Find where the given text appears and provide that cell's center as (x, y) coordinate. 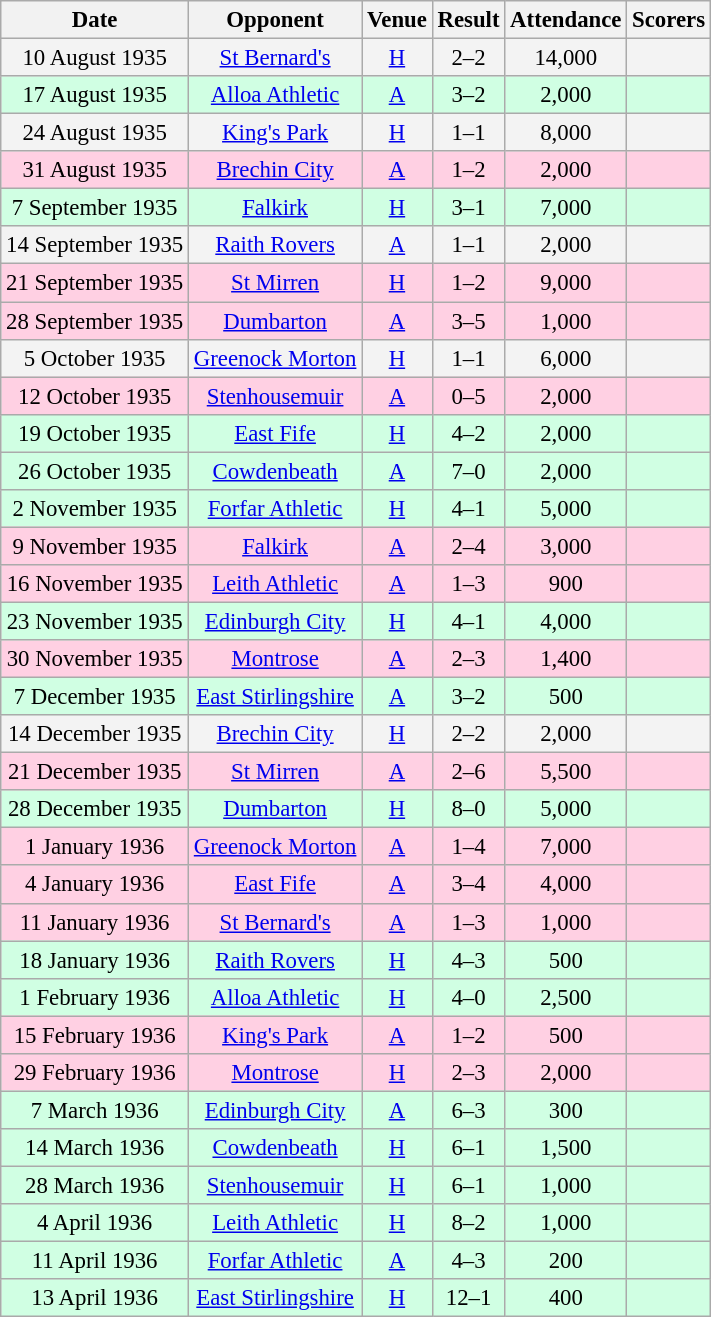
17 August 1935 (95, 95)
6–3 (468, 1110)
28 December 1935 (95, 809)
Scorers (669, 20)
3–1 (468, 208)
Opponent (276, 20)
19 October 1935 (95, 433)
15 February 1936 (95, 1035)
3,000 (566, 546)
300 (566, 1110)
11 April 1936 (95, 1261)
7 December 1935 (95, 697)
8–0 (468, 809)
Attendance (566, 20)
4–2 (468, 433)
200 (566, 1261)
400 (566, 1298)
8–2 (468, 1223)
7 March 1936 (95, 1110)
11 January 1936 (95, 922)
3–5 (468, 321)
1 February 1936 (95, 997)
1 January 1936 (95, 847)
Result (468, 20)
21 September 1935 (95, 283)
2–4 (468, 546)
5 October 1935 (95, 358)
28 March 1936 (95, 1185)
9 November 1935 (95, 546)
7 September 1935 (95, 208)
13 April 1936 (95, 1298)
Date (95, 20)
Venue (398, 20)
29 February 1936 (95, 1073)
0–5 (468, 396)
2 November 1935 (95, 509)
14 December 1935 (95, 734)
4 January 1936 (95, 885)
23 November 1935 (95, 621)
1,500 (566, 1148)
5,500 (566, 772)
4–0 (468, 997)
28 September 1935 (95, 321)
9,000 (566, 283)
3–4 (468, 885)
26 October 1935 (95, 471)
10 August 1935 (95, 58)
4 April 1936 (95, 1223)
14,000 (566, 58)
8,000 (566, 133)
7–0 (468, 471)
24 August 1935 (95, 133)
21 December 1935 (95, 772)
14 March 1936 (95, 1148)
2,500 (566, 997)
31 August 1935 (95, 170)
12 October 1935 (95, 396)
30 November 1935 (95, 659)
900 (566, 584)
18 January 1936 (95, 960)
1–4 (468, 847)
1,400 (566, 659)
12–1 (468, 1298)
6,000 (566, 358)
14 September 1935 (95, 245)
16 November 1935 (95, 584)
2–6 (468, 772)
